Locate the cell with the specified text and output its [X, Y] center coordinate. 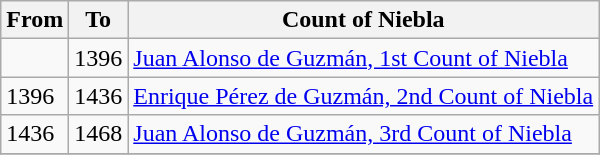
1468 [98, 134]
Juan Alonso de Guzmán, 1st Count of Niebla [364, 58]
Count of Niebla [364, 20]
Enrique Pérez de Guzmán, 2nd Count of Niebla [364, 96]
From [35, 20]
Juan Alonso de Guzmán, 3rd Count of Niebla [364, 134]
To [98, 20]
